Capture the cell that displays the provided text and extract its (x, y) central coordinate. 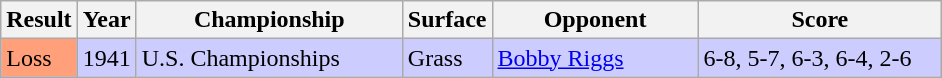
6-8, 5-7, 6-3, 6-4, 2-6 (820, 58)
Opponent (595, 20)
U.S. Championships (269, 58)
1941 (106, 58)
Bobby Riggs (595, 58)
Grass (447, 58)
Surface (447, 20)
Year (106, 20)
Loss (39, 58)
Result (39, 20)
Championship (269, 20)
Score (820, 20)
